For the text-containing cell, return its midpoint in [X, Y] coordinate format. 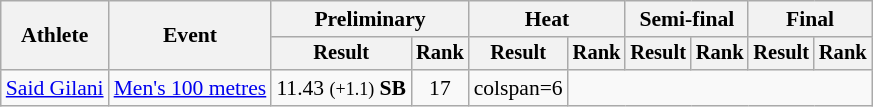
colspan=6 [518, 88]
Heat [548, 19]
Said Gilani [55, 88]
Athlete [55, 36]
11.43 (+1.1) SB [341, 88]
Preliminary [370, 19]
Event [190, 36]
Semi-final [686, 19]
Men's 100 metres [190, 88]
17 [440, 88]
Final [810, 19]
